Identify which cell holds the provided text, then report its [X, Y] central coordinate. 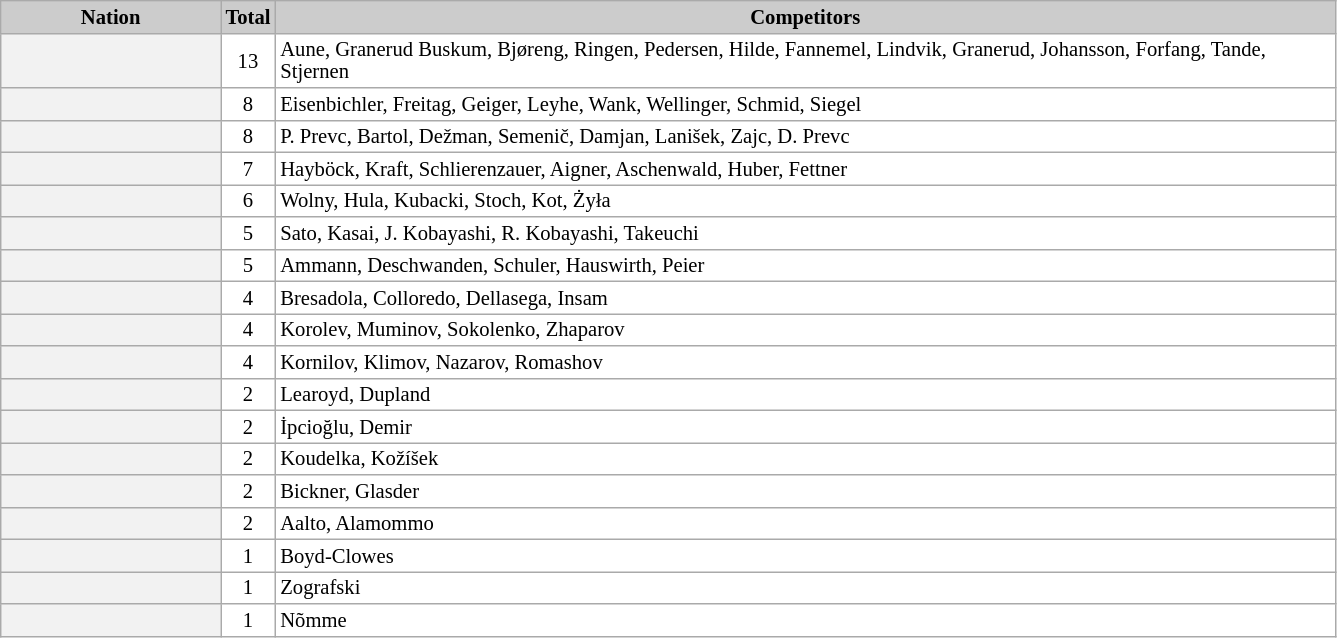
Koudelka, Kožíšek [805, 458]
7 [248, 168]
Boyd-Clowes [805, 555]
P. Prevc, Bartol, Dežman, Semenič, Damjan, Lanišek, Zajc, D. Prevc [805, 136]
İpcioğlu, Demir [805, 426]
Hayböck, Kraft, Schlierenzauer, Aigner, Aschenwald, Huber, Fettner [805, 168]
Nõmme [805, 620]
6 [248, 200]
Bresadola, Colloredo, Dellasega, Insam [805, 297]
Aune, Granerud Buskum, Bjøreng, Ringen, Pedersen, Hilde, Fannemel, Lindvik, Granerud, Johansson, Forfang, Tande, Stjernen [805, 60]
Nation [111, 16]
Competitors [805, 16]
Wolny, Hula, Kubacki, Stoch, Kot, Żyła [805, 200]
Korolev, Muminov, Sokolenko, Zhaparov [805, 329]
Sato, Kasai, J. Kobayashi, R. Kobayashi, Takeuchi [805, 232]
Bickner, Glasder [805, 490]
Kornilov, Klimov, Nazarov, Romashov [805, 362]
Eisenbichler, Freitag, Geiger, Leyhe, Wank, Wellinger, Schmid, Siegel [805, 104]
Total [248, 16]
Learoyd, Dupland [805, 394]
Zografski [805, 587]
Ammann, Deschwanden, Schuler, Hauswirth, Peier [805, 265]
13 [248, 60]
Aalto, Alamommo [805, 523]
